Search for the cell housing the specified text and yield its (x, y) center coordinate. 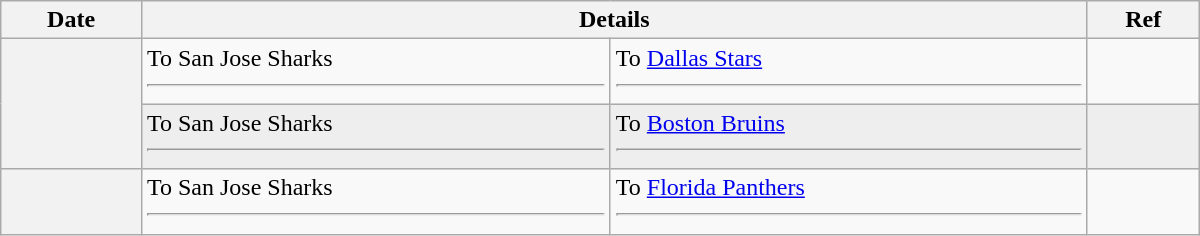
Date (72, 20)
Details (614, 20)
Ref (1143, 20)
To Boston Bruins (848, 136)
To Florida Panthers (848, 202)
To Dallas Stars (848, 72)
